Search for the cell housing the specified text and yield its (x, y) center coordinate. 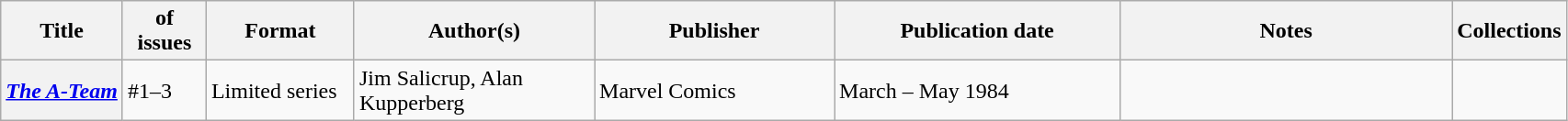
March – May 1984 (978, 90)
Format (279, 31)
Publication date (978, 31)
of issues (164, 31)
Publisher (715, 31)
Jim Salicrup, Alan Kupperberg (474, 90)
#1–3 (164, 90)
Author(s) (474, 31)
Limited series (279, 90)
Title (62, 31)
The A-Team (62, 90)
Notes (1287, 31)
Collections (1509, 31)
Marvel Comics (715, 90)
